Scan for the cell matching the given text and deliver its (x, y) coordinate at center. 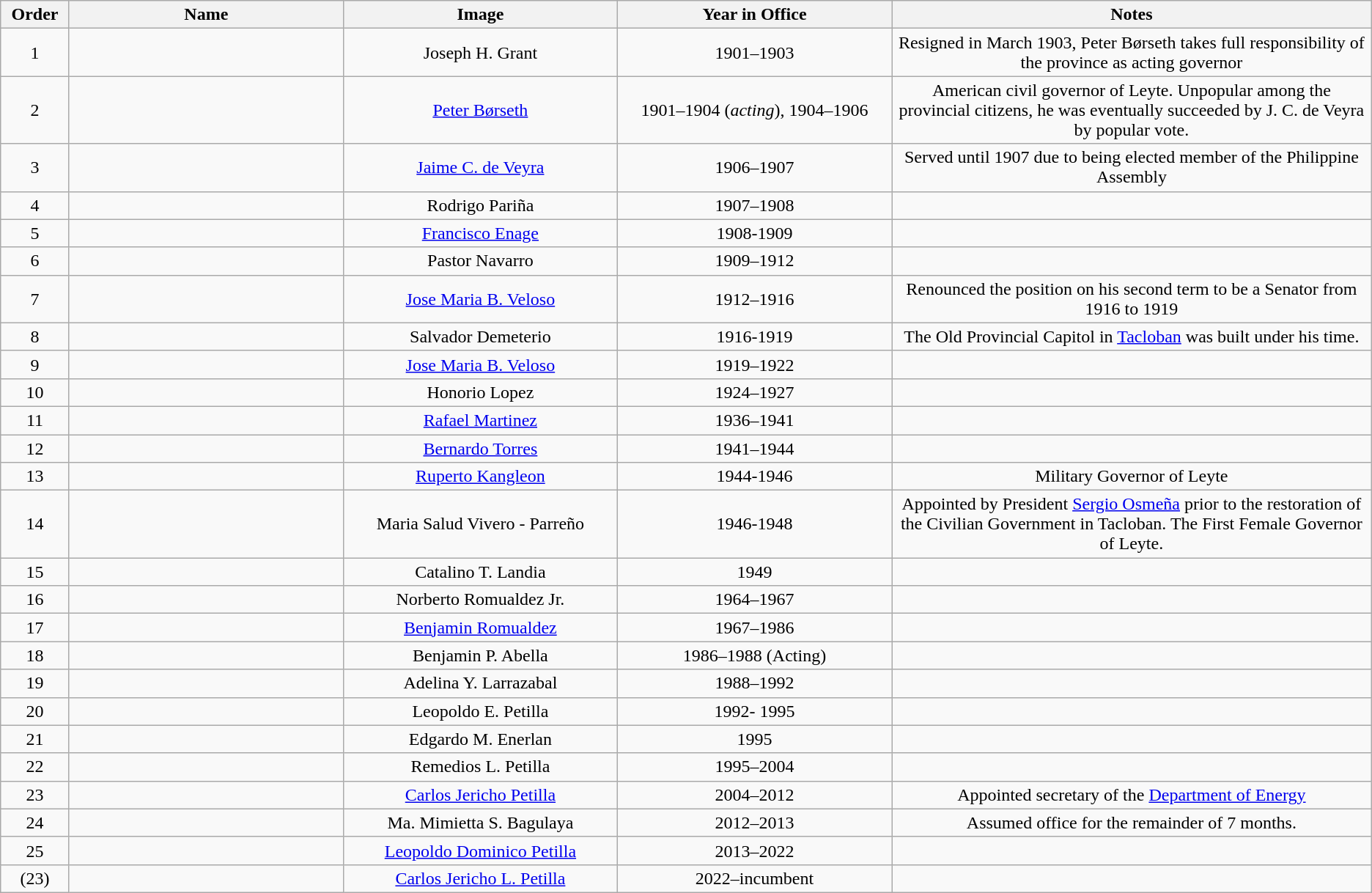
Carlos Jericho L. Petilla (480, 878)
8 (35, 337)
Resigned in March 1903, Peter Børseth takes full responsibility of the province as acting governor (1132, 53)
1912–1916 (754, 299)
Image (480, 15)
1936–1941 (754, 420)
19 (35, 683)
Assumed office for the remainder of 7 months. (1132, 823)
Leopoldo E. Petilla (480, 711)
6 (35, 261)
1992- 1995 (754, 711)
The Old Provincial Capitol in Tacloban was built under his time. (1132, 337)
1919–1922 (754, 364)
Honorio Lopez (480, 392)
Peter Børseth (480, 110)
1995 (754, 739)
Renounced the position on his second term to be a Senator from 1916 to 1919 (1132, 299)
23 (35, 795)
1901–1904 (acting), 1904–1906 (754, 110)
1908-1909 (754, 233)
18 (35, 655)
14 (35, 524)
1941–1944 (754, 448)
1986–1988 (Acting) (754, 655)
20 (35, 711)
1967–1986 (754, 628)
Ruperto Kangleon (480, 477)
1944-1946 (754, 477)
1995–2004 (754, 767)
1 (35, 53)
1946-1948 (754, 524)
Francisco Enage (480, 233)
24 (35, 823)
7 (35, 299)
Maria Salud Vivero - Parreño (480, 524)
1916-1919 (754, 337)
Notes (1132, 15)
1907–1908 (754, 205)
Joseph H. Grant (480, 53)
12 (35, 448)
2012–2013 (754, 823)
Military Governor of Leyte (1132, 477)
Norberto Romualdez Jr. (480, 600)
Order (35, 15)
1964–1967 (754, 600)
Rafael Martinez (480, 420)
Adelina Y. Larrazabal (480, 683)
Leopoldo Dominico Petilla (480, 850)
1909–1912 (754, 261)
3 (35, 167)
Pastor Navarro (480, 261)
Catalino T. Landia (480, 572)
Name (206, 15)
2013–2022 (754, 850)
16 (35, 600)
1949 (754, 572)
1924–1927 (754, 392)
Jaime C. de Veyra (480, 167)
Rodrigo Pariña (480, 205)
10 (35, 392)
Benjamin P. Abella (480, 655)
(23) (35, 878)
Benjamin Romualdez (480, 628)
1901–1903 (754, 53)
2004–2012 (754, 795)
21 (35, 739)
2022–incumbent (754, 878)
American civil governor of Leyte. Unpopular among the provincial citizens, he was eventually succeeded by J. C. de Veyra by popular vote. (1132, 110)
1988–1992 (754, 683)
25 (35, 850)
Edgardo M. Enerlan (480, 739)
15 (35, 572)
Bernardo Torres (480, 448)
Year in Office (754, 15)
Appointed secretary of the Department of Energy (1132, 795)
1906–1907 (754, 167)
Remedios L. Petilla (480, 767)
Served until 1907 due to being elected member of the Philippine Assembly (1132, 167)
Salvador Demeterio (480, 337)
4 (35, 205)
2 (35, 110)
17 (35, 628)
Ma. Mimietta S. Bagulaya (480, 823)
13 (35, 477)
5 (35, 233)
9 (35, 364)
Appointed by President Sergio Osmeña prior to the restoration of the Civilian Government in Tacloban. The First Female Governor of Leyte. (1132, 524)
11 (35, 420)
Carlos Jericho Petilla (480, 795)
22 (35, 767)
